Pinpoint the cell where the given text exists, returning its [x, y] midpoint coordinate. 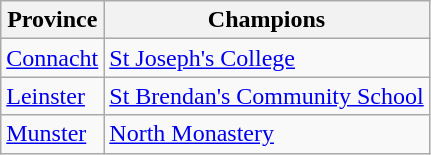
Connacht [52, 58]
Leinster [52, 96]
Munster [52, 134]
North Monastery [266, 134]
Champions [266, 20]
Province [52, 20]
St Joseph's College [266, 58]
St Brendan's Community School [266, 96]
